From the cell containing the given text, extract its center point as [x, y] coordinate. 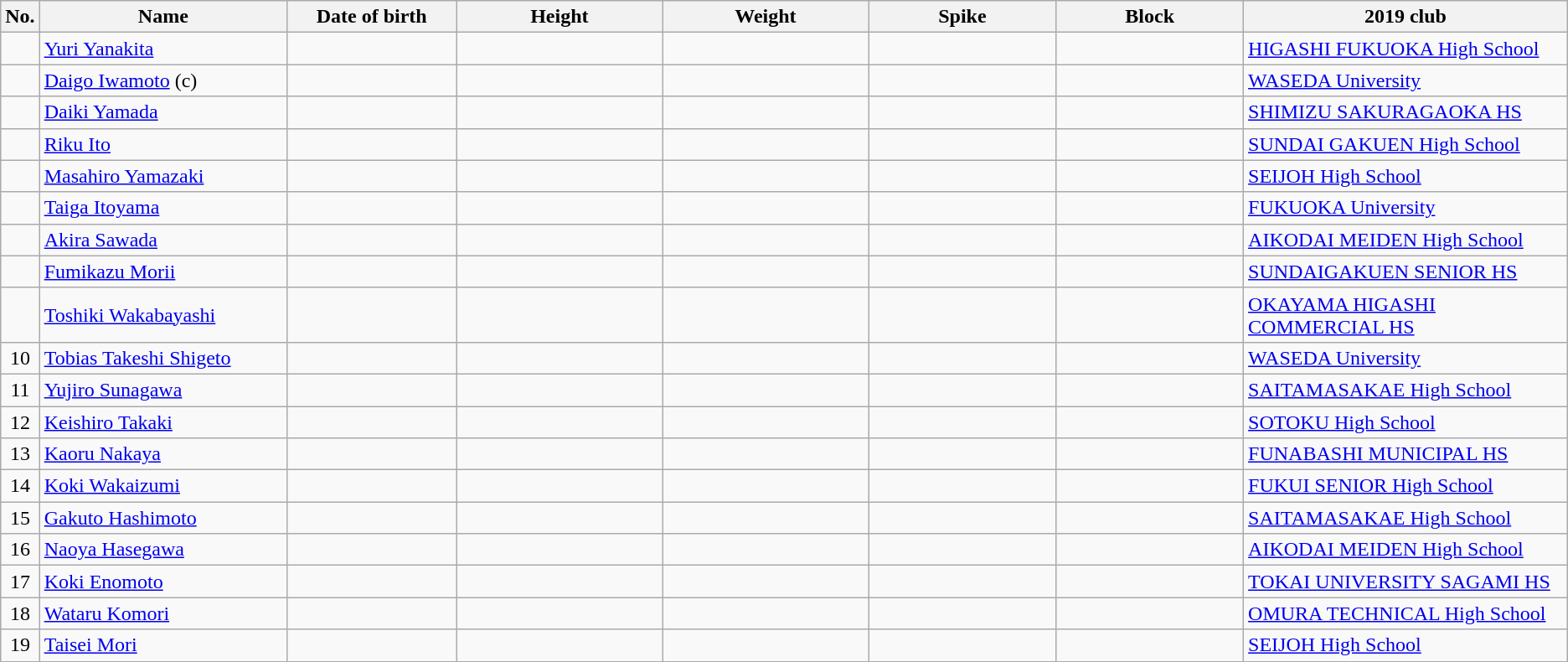
Akira Sawada [162, 240]
17 [20, 582]
Taisei Mori [162, 645]
Taiga Itoyama [162, 208]
TOKAI UNIVERSITY SAGAMI HS [1406, 582]
Wataru Komori [162, 613]
Date of birth [371, 17]
Yuri Yanakita [162, 49]
FUKUI SENIOR High School [1406, 486]
Spike [962, 17]
Masahiro Yamazaki [162, 176]
12 [20, 422]
Toshiki Wakabayashi [162, 315]
Gakuto Hashimoto [162, 518]
Tobias Takeshi Shigeto [162, 358]
10 [20, 358]
Riku Ito [162, 144]
15 [20, 518]
13 [20, 454]
Naoya Hasegawa [162, 550]
Koki Enomoto [162, 582]
Weight [766, 17]
Height [560, 17]
14 [20, 486]
Block [1150, 17]
SOTOKU High School [1406, 422]
FUNABASHI MUNICIPAL HS [1406, 454]
Daiki Yamada [162, 112]
19 [20, 645]
HIGASHI FUKUOKA High School [1406, 49]
18 [20, 613]
No. [20, 17]
Fumikazu Morii [162, 272]
SHIMIZU SAKURAGAOKA HS [1406, 112]
Yujiro Sunagawa [162, 390]
SUNDAIGAKUEN SENIOR HS [1406, 272]
2019 club [1406, 17]
SUNDAI GAKUEN High School [1406, 144]
Daigo Iwamoto (c) [162, 80]
16 [20, 550]
Name [162, 17]
11 [20, 390]
OKAYAMA HIGASHI COMMERCIAL HS [1406, 315]
Keishiro Takaki [162, 422]
FUKUOKA University [1406, 208]
Koki Wakaizumi [162, 486]
Kaoru Nakaya [162, 454]
OMURA TECHNICAL High School [1406, 613]
